Determine the (x, y) coordinate at the center of the cell enclosing the given text.  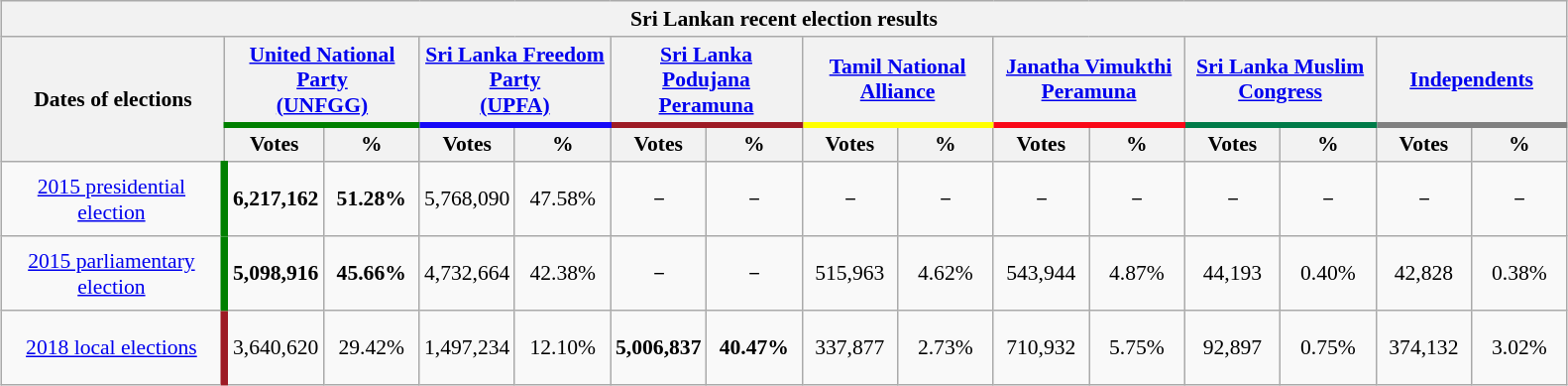
3,640,620 (274, 349)
Sri Lanka Freedom Party(UPFA) (515, 81)
United National Party(UNFGG) (322, 81)
2018 local elections (113, 349)
2.73% (946, 349)
Sri Lankan recent election results (784, 19)
0.75% (1328, 349)
Independents (1471, 81)
374,132 (1423, 349)
710,932 (1041, 349)
5,768,090 (468, 200)
Tamil National Alliance (898, 81)
5.75% (1138, 349)
6,217,162 (274, 200)
3.02% (1520, 349)
1,497,234 (468, 349)
29.42% (371, 349)
543,944 (1041, 274)
44,193 (1233, 274)
12.10% (563, 349)
2015 presidential election (113, 200)
337,877 (850, 349)
515,963 (850, 274)
42,828 (1423, 274)
5,006,837 (658, 349)
45.66% (371, 274)
42.38% (563, 274)
47.58% (563, 200)
Dates of elections (113, 99)
2015 parliamentary election (113, 274)
4.62% (946, 274)
51.28% (371, 200)
5,098,916 (274, 274)
4.87% (1138, 274)
0.38% (1520, 274)
92,897 (1233, 349)
Janatha Vimukthi Peramuna (1088, 81)
4,732,664 (468, 274)
40.47% (755, 349)
0.40% (1328, 274)
Sri Lanka Muslim Congress (1281, 81)
Sri Lanka Podujana Peramuna (706, 81)
